Return the [X, Y] coordinate for the center point of the cell that contains the specified text.  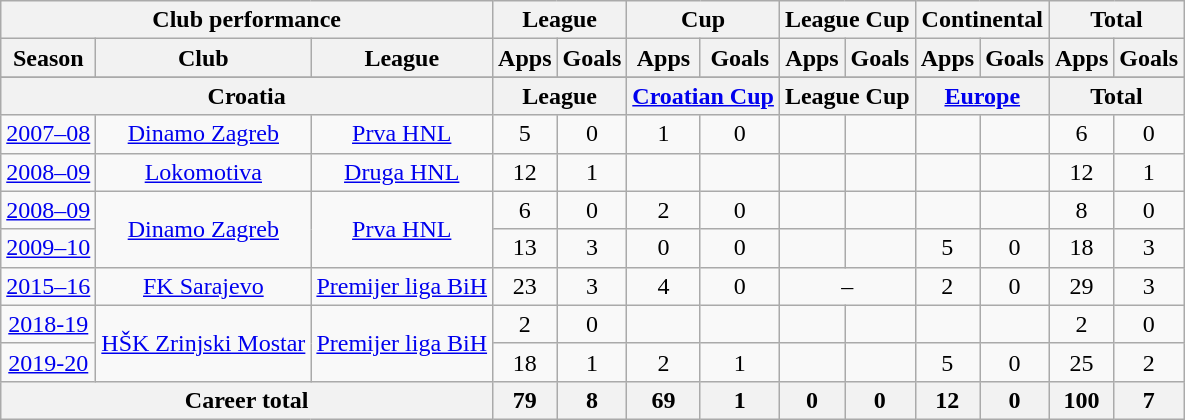
Club performance [247, 20]
13 [525, 248]
Druga HNL [402, 172]
Croatian Cup [704, 96]
4 [664, 286]
Season [48, 58]
25 [1081, 362]
Continental [982, 20]
Career total [247, 400]
2019-20 [48, 362]
2009–10 [48, 248]
Cup [704, 20]
– [847, 286]
23 [525, 286]
FK Sarajevo [204, 286]
29 [1081, 286]
2018-19 [48, 324]
Croatia [247, 96]
HŠK Zrinjski Mostar [204, 343]
Europe [982, 96]
2007–08 [48, 134]
Club [204, 58]
7 [1149, 400]
100 [1081, 400]
2015–16 [48, 286]
Lokomotiva [204, 172]
69 [664, 400]
79 [525, 400]
